For the text-containing cell, return its midpoint in [X, Y] coordinate format. 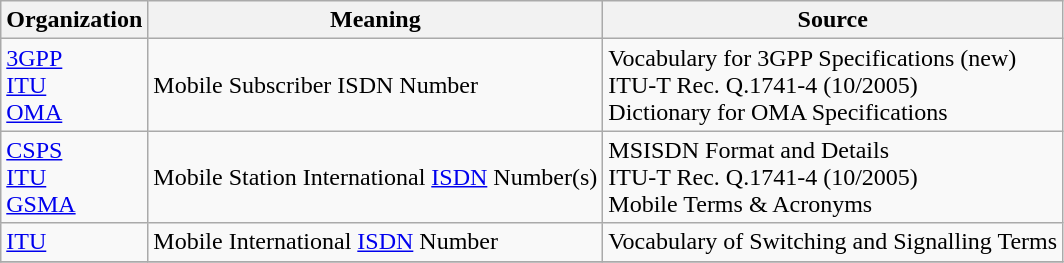
Source [833, 20]
Vocabulary of Switching and Signalling Terms [833, 242]
Vocabulary for 3GPP Specifications (new)ITU-T Rec. Q.1741-4 (10/2005)Dictionary for OMA Specifications [833, 85]
Meaning [376, 20]
Organization [74, 20]
Mobile Subscriber ISDN Number [376, 85]
MSISDN Format and Details ITU-T Rec. Q.1741-4 (10/2005)Mobile Terms & Acronyms [833, 177]
3GPPITUOMA [74, 85]
Mobile Station International ISDN Number(s) [376, 177]
ITU [74, 242]
CSPSITUGSMA [74, 177]
Mobile International ISDN Number [376, 242]
